Locate the cell with the specified text and output its (x, y) center coordinate. 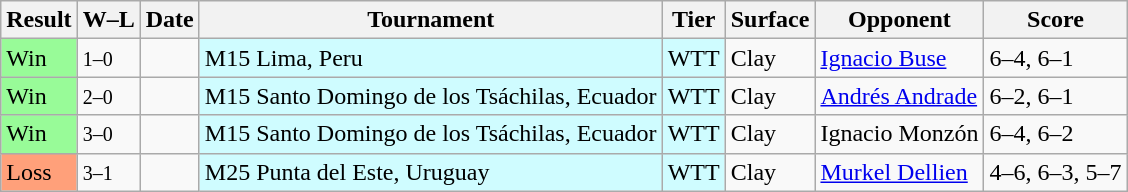
M15 Lima, Peru (430, 58)
Score (1056, 20)
6–4, 6–2 (1056, 134)
4–6, 6–3, 5–7 (1056, 172)
Surface (770, 20)
Loss (39, 172)
M25 Punta del Este, Uruguay (430, 172)
3–1 (108, 172)
6–4, 6–1 (1056, 58)
Ignacio Monzón (900, 134)
Opponent (900, 20)
Tier (694, 20)
6–2, 6–1 (1056, 96)
Murkel Dellien (900, 172)
2–0 (108, 96)
Result (39, 20)
Tournament (430, 20)
W–L (108, 20)
Date (170, 20)
Andrés Andrade (900, 96)
1–0 (108, 58)
Ignacio Buse (900, 58)
3–0 (108, 134)
